Determine the (X, Y) coordinate at the center of the cell enclosing the given text.  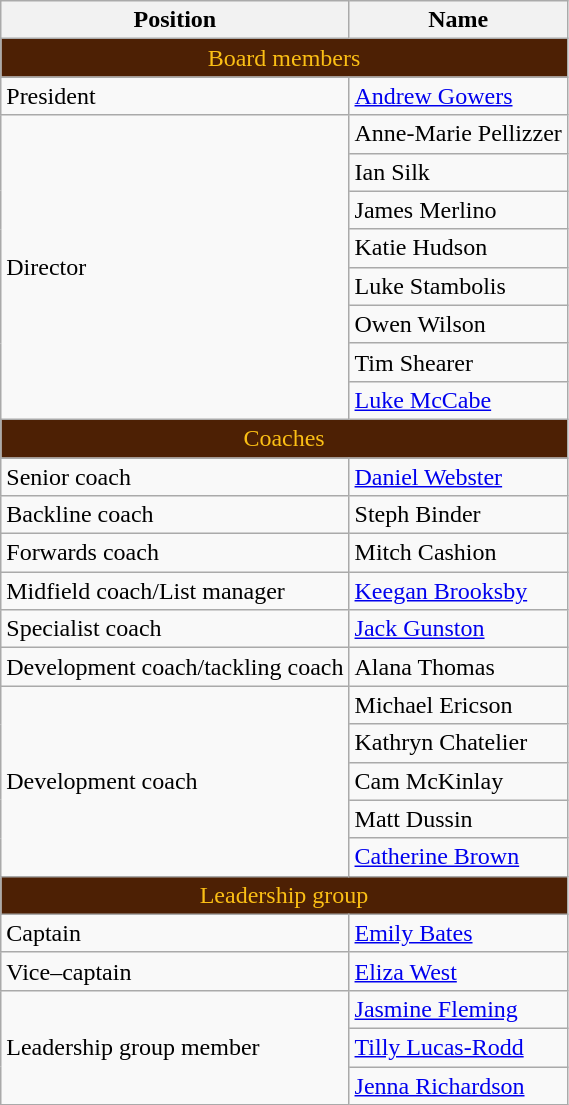
Keegan Brooksby (458, 591)
Katie Hudson (458, 248)
Kathryn Chatelier (458, 743)
Name (458, 20)
Matt Dussin (458, 819)
Backline coach (175, 515)
Jenna Richardson (458, 1085)
Position (175, 20)
Anne-Marie Pellizzer (458, 134)
Leadership group member (175, 1047)
Ian Silk (458, 172)
Eliza West (458, 971)
Vice–captain (175, 971)
Leadership group (284, 895)
Tilly Lucas-Rodd (458, 1047)
President (175, 96)
Mitch Cashion (458, 553)
Captain (175, 933)
Jack Gunston (458, 629)
Michael Ericson (458, 705)
Development coach/tackling coach (175, 667)
Board members (284, 58)
Director (175, 267)
Forwards coach (175, 553)
Senior coach (175, 477)
Steph Binder (458, 515)
Development coach (175, 781)
Daniel Webster (458, 477)
Luke Stambolis (458, 286)
James Merlino (458, 210)
Jasmine Fleming (458, 1009)
Tim Shearer (458, 362)
Andrew Gowers (458, 96)
Coaches (284, 438)
Midfield coach/List manager (175, 591)
Alana Thomas (458, 667)
Specialist coach (175, 629)
Emily Bates (458, 933)
Luke McCabe (458, 400)
Owen Wilson (458, 324)
Cam McKinlay (458, 781)
Catherine Brown (458, 857)
